Detect which cell encompasses the target text, then output its [x, y] center coordinate. 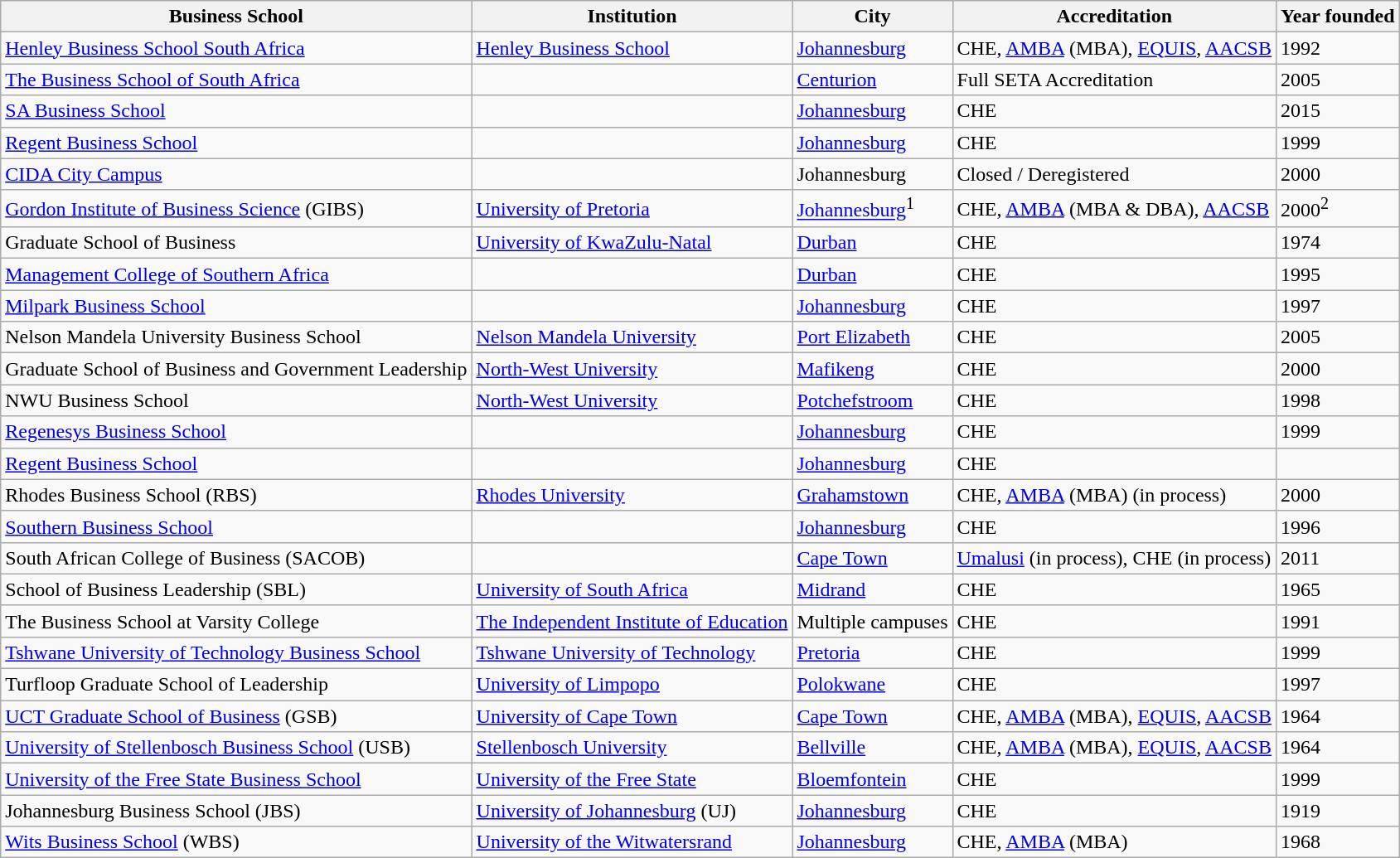
UCT Graduate School of Business (GSB) [236, 716]
The Business School of South Africa [236, 80]
Nelson Mandela University Business School [236, 337]
1991 [1338, 621]
Southern Business School [236, 526]
Tshwane University of Technology Business School [236, 652]
South African College of Business (SACOB) [236, 558]
1992 [1338, 48]
University of the Free State [632, 779]
Rhodes Business School (RBS) [236, 495]
Polokwane [872, 685]
1968 [1338, 842]
Stellenbosch University [632, 748]
SA Business School [236, 111]
Multiple campuses [872, 621]
Henley Business School South Africa [236, 48]
CHE, AMBA (MBA) (in process) [1114, 495]
1995 [1338, 274]
Accreditation [1114, 17]
Johannesburg1 [872, 209]
Milpark Business School [236, 306]
Business School [236, 17]
School of Business Leadership (SBL) [236, 589]
University of the Witwatersrand [632, 842]
Management College of Southern Africa [236, 274]
Port Elizabeth [872, 337]
2011 [1338, 558]
Nelson Mandela University [632, 337]
Full SETA Accreditation [1114, 80]
1998 [1338, 400]
University of Pretoria [632, 209]
University of Limpopo [632, 685]
University of the Free State Business School [236, 779]
Closed / Deregistered [1114, 174]
NWU Business School [236, 400]
Centurion [872, 80]
Mafikeng [872, 369]
2015 [1338, 111]
Wits Business School (WBS) [236, 842]
University of Stellenbosch Business School (USB) [236, 748]
Rhodes University [632, 495]
CHE, AMBA (MBA & DBA), AACSB [1114, 209]
Graduate School of Business [236, 243]
Pretoria [872, 652]
University of Cape Town [632, 716]
1974 [1338, 243]
The Independent Institute of Education [632, 621]
Bloemfontein [872, 779]
1965 [1338, 589]
Bellville [872, 748]
Johannesburg Business School (JBS) [236, 811]
Year founded [1338, 17]
1919 [1338, 811]
1996 [1338, 526]
Gordon Institute of Business Science (GIBS) [236, 209]
Henley Business School [632, 48]
Graduate School of Business and Government Leadership [236, 369]
Turfloop Graduate School of Leadership [236, 685]
Tshwane University of Technology [632, 652]
Regenesys Business School [236, 432]
Potchefstroom [872, 400]
20002 [1338, 209]
The Business School at Varsity College [236, 621]
Umalusi (in process), CHE (in process) [1114, 558]
Grahamstown [872, 495]
Institution [632, 17]
University of South Africa [632, 589]
University of KwaZulu-Natal [632, 243]
Midrand [872, 589]
CHE, AMBA (MBA) [1114, 842]
University of Johannesburg (UJ) [632, 811]
City [872, 17]
CIDA City Campus [236, 174]
